Return the (x, y) coordinate for the center point of the cell that contains the specified text.  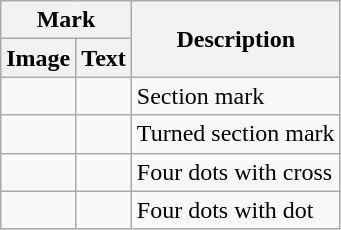
Mark (66, 20)
Text (104, 58)
Section mark (236, 96)
Image (38, 58)
Four dots with dot (236, 210)
Turned section mark (236, 134)
Description (236, 39)
Four dots with cross (236, 172)
